Output the [x, y] coordinate of the center of the cell containing the given text.  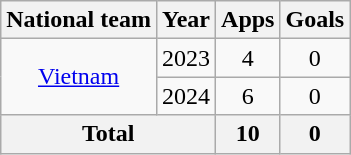
Goals [315, 20]
National team [79, 20]
4 [248, 58]
2024 [186, 96]
10 [248, 134]
2023 [186, 58]
Total [108, 134]
Vietnam [79, 77]
Apps [248, 20]
Year [186, 20]
6 [248, 96]
